Capture the cell that displays the provided text and extract its (X, Y) central coordinate. 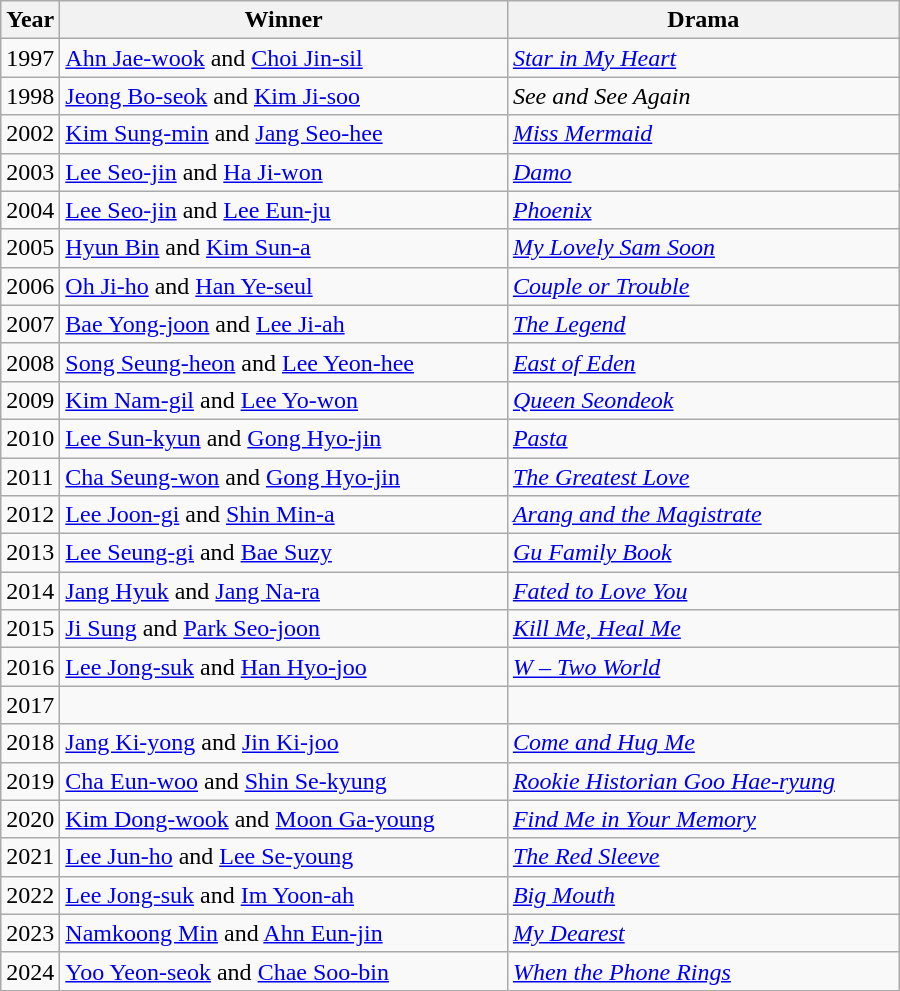
2002 (30, 134)
Lee Seo-jin and Ha Ji-won (284, 172)
2020 (30, 819)
2019 (30, 781)
Ji Sung and Park Seo-joon (284, 629)
Oh Ji-ho and Han Ye-seul (284, 286)
Rookie Historian Goo Hae-ryung (703, 781)
2021 (30, 857)
Lee Sun-kyun and Gong Hyo-jin (284, 438)
1998 (30, 96)
Lee Jong-suk and Im Yoon-ah (284, 895)
2015 (30, 629)
2013 (30, 553)
2011 (30, 477)
Hyun Bin and Kim Sun-a (284, 248)
2022 (30, 895)
Cha Seung-won and Gong Hyo-jin (284, 477)
Bae Yong-joon and Lee Ji-ah (284, 324)
2018 (30, 743)
2004 (30, 210)
Kim Nam-gil and Lee Yo-won (284, 400)
Damo (703, 172)
Jang Ki-yong and Jin Ki-joo (284, 743)
Fated to Love You (703, 591)
2012 (30, 515)
2006 (30, 286)
The Red Sleeve (703, 857)
Cha Eun-woo and Shin Se-kyung (284, 781)
Jang Hyuk and Jang Na-ra (284, 591)
My Lovely Sam Soon (703, 248)
2024 (30, 971)
Drama (703, 20)
Year (30, 20)
Big Mouth (703, 895)
Queen Seondeok (703, 400)
2009 (30, 400)
Ahn Jae-wook and Choi Jin-sil (284, 58)
Song Seung-heon and Lee Yeon-hee (284, 362)
My Dearest (703, 933)
Namkoong Min and Ahn Eun-jin (284, 933)
Kim Sung-min and Jang Seo-hee (284, 134)
Pasta (703, 438)
2014 (30, 591)
Gu Family Book (703, 553)
W – Two World (703, 667)
See and See Again (703, 96)
2005 (30, 248)
Miss Mermaid (703, 134)
Lee Seo-jin and Lee Eun-ju (284, 210)
Find Me in Your Memory (703, 819)
Jeong Bo-seok and Kim Ji-soo (284, 96)
Star in My Heart (703, 58)
2003 (30, 172)
Lee Jong-suk and Han Hyo-joo (284, 667)
The Greatest Love (703, 477)
Lee Joon-gi and Shin Min-a (284, 515)
When the Phone Rings (703, 971)
1997 (30, 58)
East of Eden (703, 362)
2016 (30, 667)
Phoenix (703, 210)
Yoo Yeon-seok and Chae Soo-bin (284, 971)
Couple or Trouble (703, 286)
Lee Jun-ho and Lee Se-young (284, 857)
2010 (30, 438)
2017 (30, 705)
2007 (30, 324)
Kill Me, Heal Me (703, 629)
Come and Hug Me (703, 743)
Winner (284, 20)
Arang and the Magistrate (703, 515)
Lee Seung-gi and Bae Suzy (284, 553)
2008 (30, 362)
The Legend (703, 324)
Kim Dong-wook and Moon Ga-young (284, 819)
2023 (30, 933)
